Locate the cell with the specified text and output its [X, Y] center coordinate. 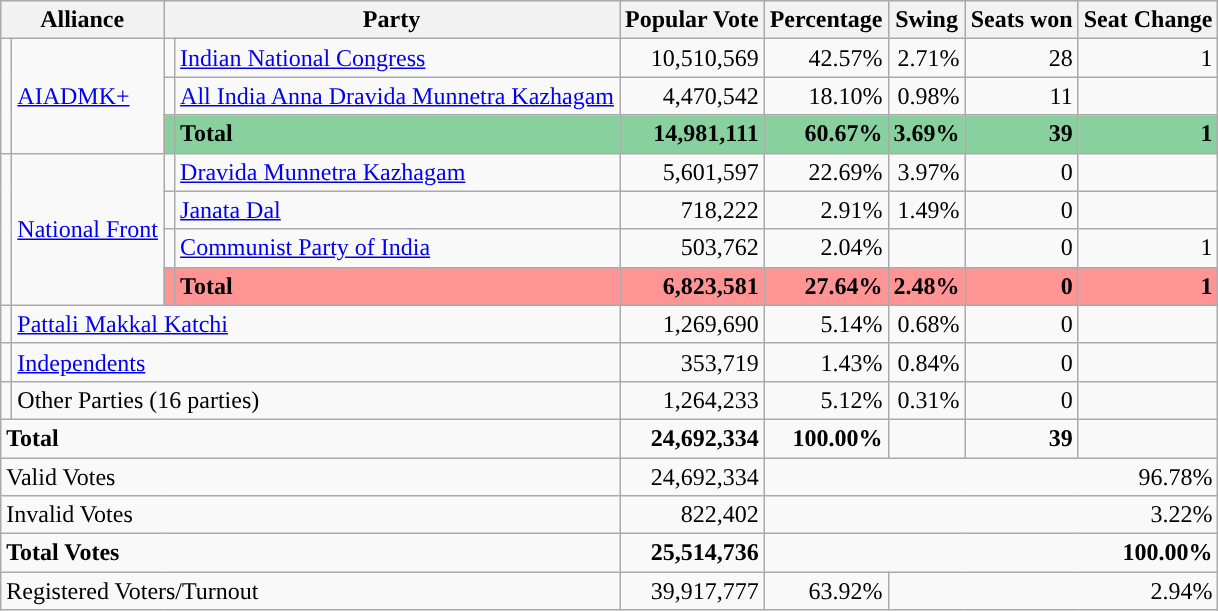
Seats won [1022, 20]
503,762 [692, 248]
Communist Party of India [398, 248]
96.78% [991, 477]
1,269,690 [692, 324]
Seat Change [1148, 20]
Party [392, 20]
1.49% [926, 210]
National Front [88, 229]
Independents [316, 362]
Registered Voters/Turnout [310, 591]
28 [1022, 58]
18.10% [826, 96]
Total Votes [310, 553]
3.22% [991, 515]
3.97% [926, 172]
All India Anna Dravida Munnetra Kazhagam [398, 96]
353,719 [692, 362]
Alliance [82, 20]
60.67% [826, 134]
39,917,777 [692, 591]
Valid Votes [310, 477]
63.92% [826, 591]
Other Parties (16 parties) [316, 400]
Percentage [826, 20]
0.68% [926, 324]
Dravida Munnetra Kazhagam [398, 172]
6,823,581 [692, 286]
25,514,736 [692, 553]
1,264,233 [692, 400]
42.57% [826, 58]
27.64% [826, 286]
11 [1022, 96]
22.69% [826, 172]
Invalid Votes [310, 515]
Popular Vote [692, 20]
0.31% [926, 400]
1.43% [826, 362]
2.04% [826, 248]
Swing [926, 20]
5.12% [826, 400]
2.48% [926, 286]
4,470,542 [692, 96]
Pattali Makkal Katchi [316, 324]
3.69% [926, 134]
Janata Dal [398, 210]
0.98% [926, 96]
2.71% [926, 58]
822,402 [692, 515]
14,981,111 [692, 134]
5.14% [826, 324]
718,222 [692, 210]
2.91% [826, 210]
5,601,597 [692, 172]
10,510,569 [692, 58]
Indian National Congress [398, 58]
AIADMK+ [88, 96]
2.94% [1053, 591]
0.84% [926, 362]
